Return the [x, y] coordinate for the center point of the cell that contains the specified text.  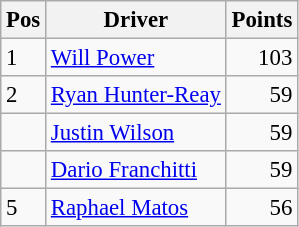
Pos [24, 20]
Ryan Hunter-Reay [136, 95]
Driver [136, 20]
Will Power [136, 58]
Raphael Matos [136, 208]
Dario Franchitti [136, 170]
5 [24, 208]
Justin Wilson [136, 133]
Points [262, 20]
103 [262, 58]
2 [24, 95]
56 [262, 208]
1 [24, 58]
